Return the (x, y) coordinate for the center point of the cell that contains the specified text.  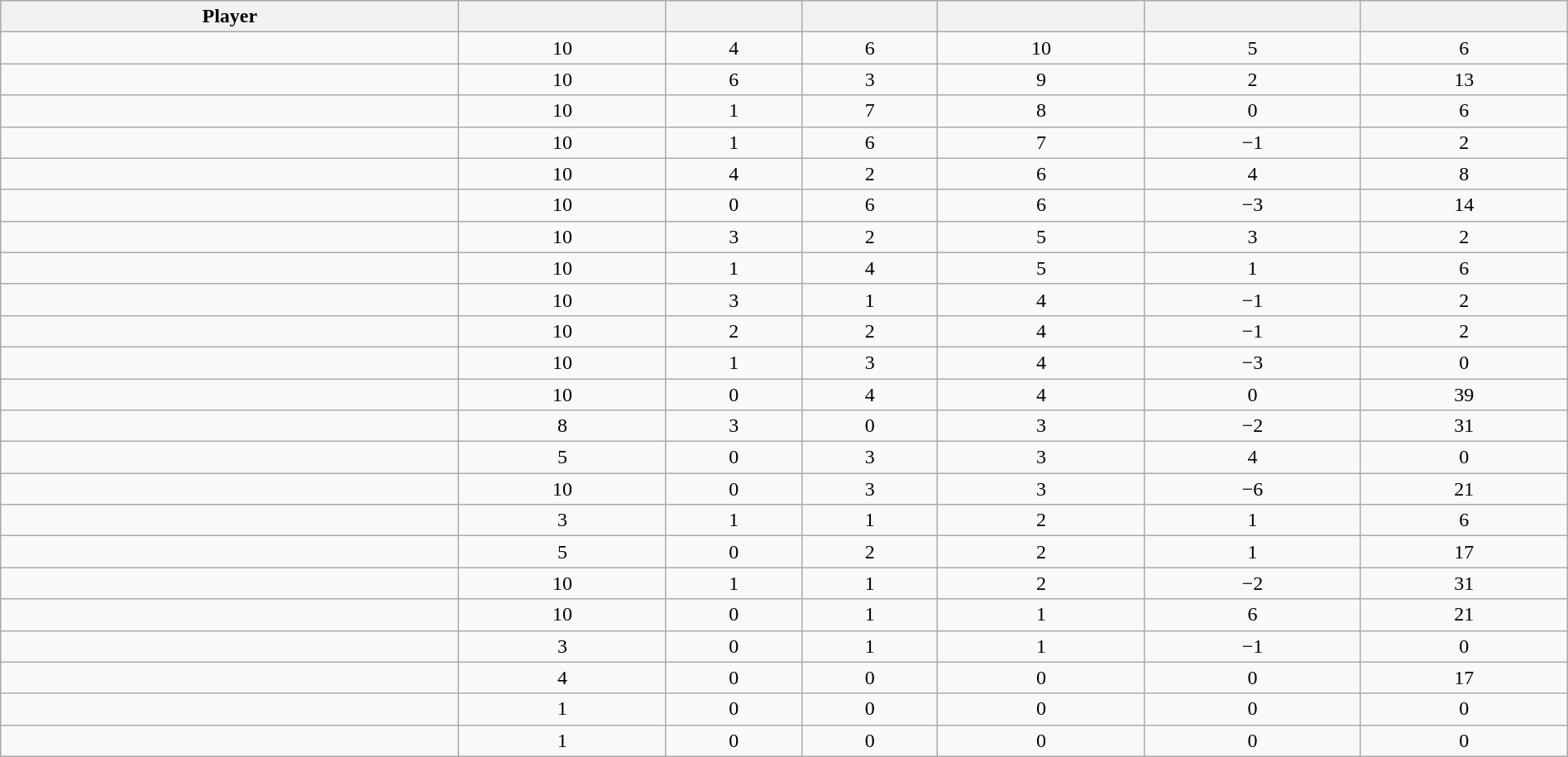
9 (1041, 79)
Player (230, 17)
39 (1464, 395)
13 (1464, 79)
−6 (1252, 489)
14 (1464, 205)
